Search for the cell housing the specified text and yield its (X, Y) center coordinate. 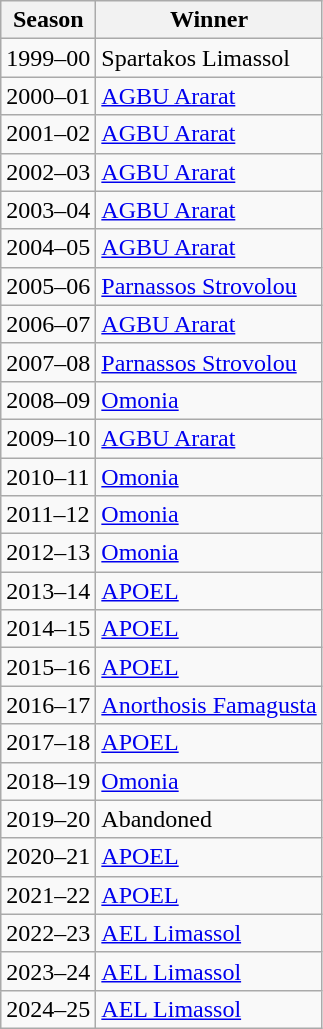
2000–01 (48, 96)
2005–06 (48, 286)
2007–08 (48, 362)
2021–22 (48, 895)
2003–04 (48, 210)
2023–24 (48, 971)
2008–09 (48, 400)
2006–07 (48, 324)
2018–19 (48, 781)
2016–17 (48, 705)
Spartakos Limassol (209, 58)
2001–02 (48, 134)
2015–16 (48, 667)
2024–25 (48, 1009)
2010–11 (48, 477)
Winner (209, 20)
2014–15 (48, 629)
2004–05 (48, 248)
2017–18 (48, 743)
2012–13 (48, 553)
1999–00 (48, 58)
2002–03 (48, 172)
2011–12 (48, 515)
2020–21 (48, 857)
2019–20 (48, 819)
Season (48, 20)
Anorthosis Famagusta (209, 705)
2022–23 (48, 933)
Abandoned (209, 819)
2013–14 (48, 591)
2009–10 (48, 438)
